Identify which cell holds the provided text, then report its [x, y] central coordinate. 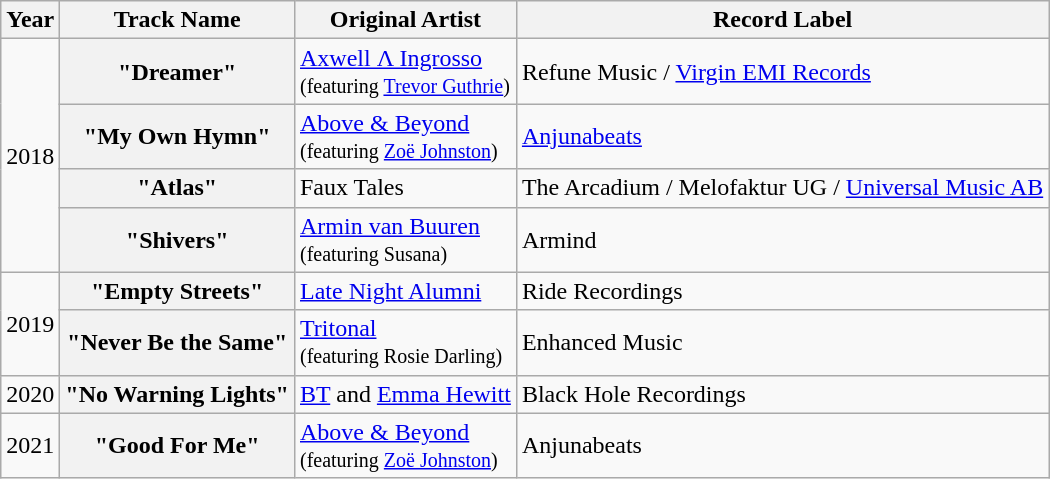
Refune Music / Virgin EMI Records [782, 72]
Armin van Buuren (featuring Susana) [405, 240]
Late Night Alumni [405, 291]
2020 [30, 394]
Record Label [782, 20]
Faux Tales [405, 188]
Track Name [178, 20]
2021 [30, 446]
"No Warning Lights" [178, 394]
Ride Recordings [782, 291]
Enhanced Music [782, 342]
"Dreamer" [178, 72]
Black Hole Recordings [782, 394]
2019 [30, 324]
Tritonal (featuring Rosie Darling) [405, 342]
The Arcadium / Melofaktur UG / Universal Music AB [782, 188]
2018 [30, 156]
Year [30, 20]
Axwell Λ Ingrosso (featuring Trevor Guthrie) [405, 72]
"Atlas" [178, 188]
"Good For Me" [178, 446]
"Shivers" [178, 240]
"My Own Hymn" [178, 136]
Armind [782, 240]
"Empty Streets" [178, 291]
"Never Be the Same" [178, 342]
Original Artist [405, 20]
BT and Emma Hewitt [405, 394]
